Locate the cell with the specified text and output its [x, y] center coordinate. 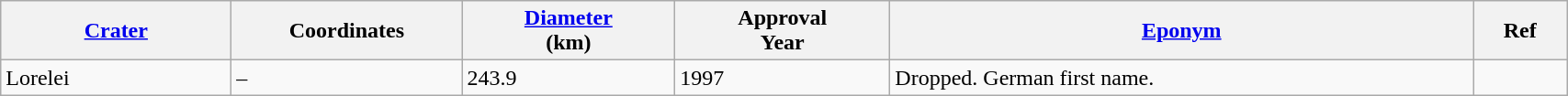
ApprovalYear [783, 31]
Eponym [1181, 31]
243.9 [569, 78]
Crater [116, 31]
Dropped. German first name. [1181, 78]
Coordinates [347, 31]
Ref [1520, 31]
Diameter(km) [569, 31]
Lorelei [116, 78]
1997 [783, 78]
– [347, 78]
